Capture the cell that displays the provided text and extract its [x, y] central coordinate. 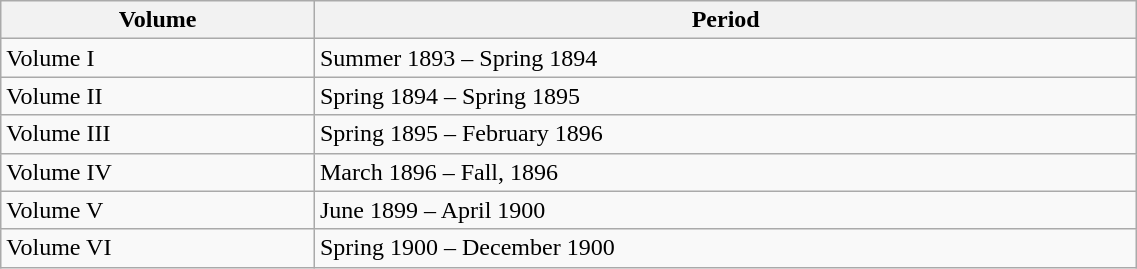
Period [725, 20]
Volume II [158, 96]
Volume [158, 20]
Volume V [158, 210]
Volume IV [158, 172]
March 1896 – Fall, 1896 [725, 172]
Volume III [158, 134]
Volume I [158, 58]
Spring 1894 – Spring 1895 [725, 96]
June 1899 – April 1900 [725, 210]
Spring 1900 – December 1900 [725, 248]
Spring 1895 – February 1896 [725, 134]
Volume VI [158, 248]
Summer 1893 – Spring 1894 [725, 58]
